From the cell containing the given text, extract its center point as [X, Y] coordinate. 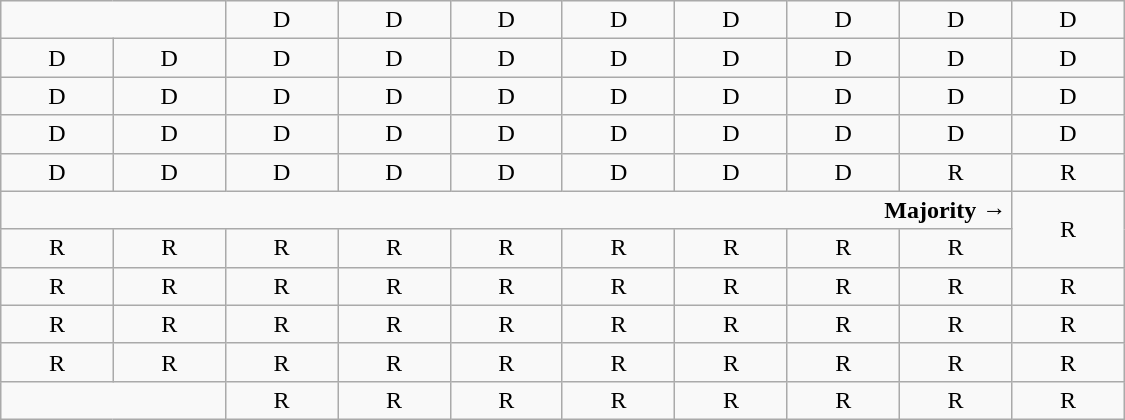
Majority → [506, 210]
